Pinpoint the cell where the given text exists, returning its [x, y] midpoint coordinate. 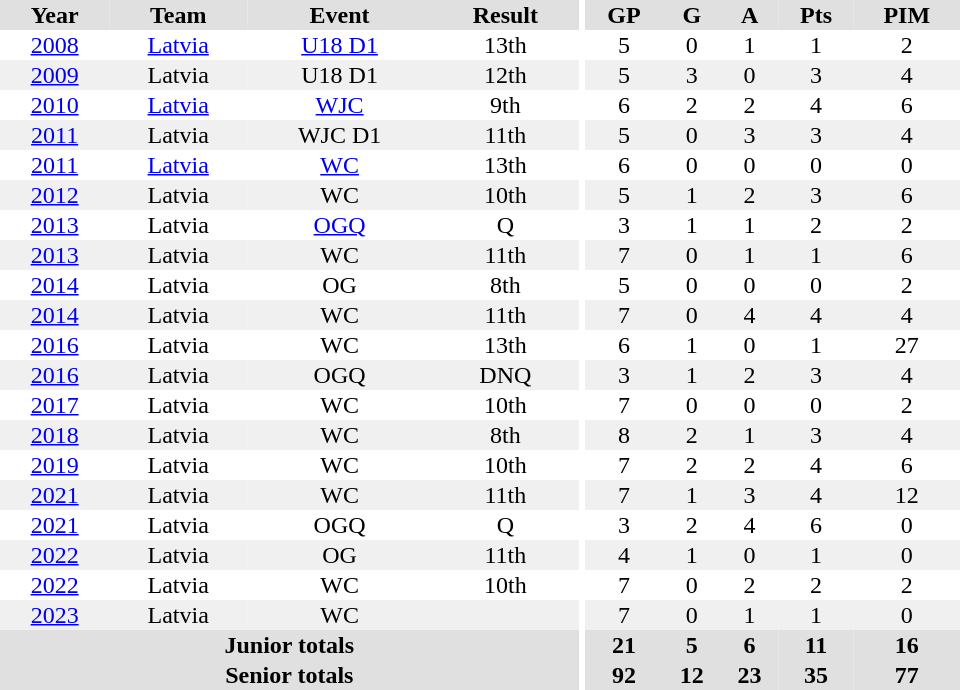
2012 [54, 195]
2018 [54, 435]
Event [340, 15]
2019 [54, 465]
Result [505, 15]
27 [906, 345]
9th [505, 105]
Year [54, 15]
Junior totals [290, 645]
2008 [54, 45]
Pts [816, 15]
16 [906, 645]
WJC [340, 105]
A [750, 15]
2023 [54, 615]
2017 [54, 405]
DNQ [505, 375]
2010 [54, 105]
Senior totals [290, 675]
35 [816, 675]
77 [906, 675]
21 [624, 645]
Team [178, 15]
12th [505, 75]
WJC D1 [340, 135]
2009 [54, 75]
G [692, 15]
GP [624, 15]
23 [750, 675]
8 [624, 435]
PIM [906, 15]
11 [816, 645]
92 [624, 675]
